Output the (X, Y) coordinate of the center of the cell containing the given text.  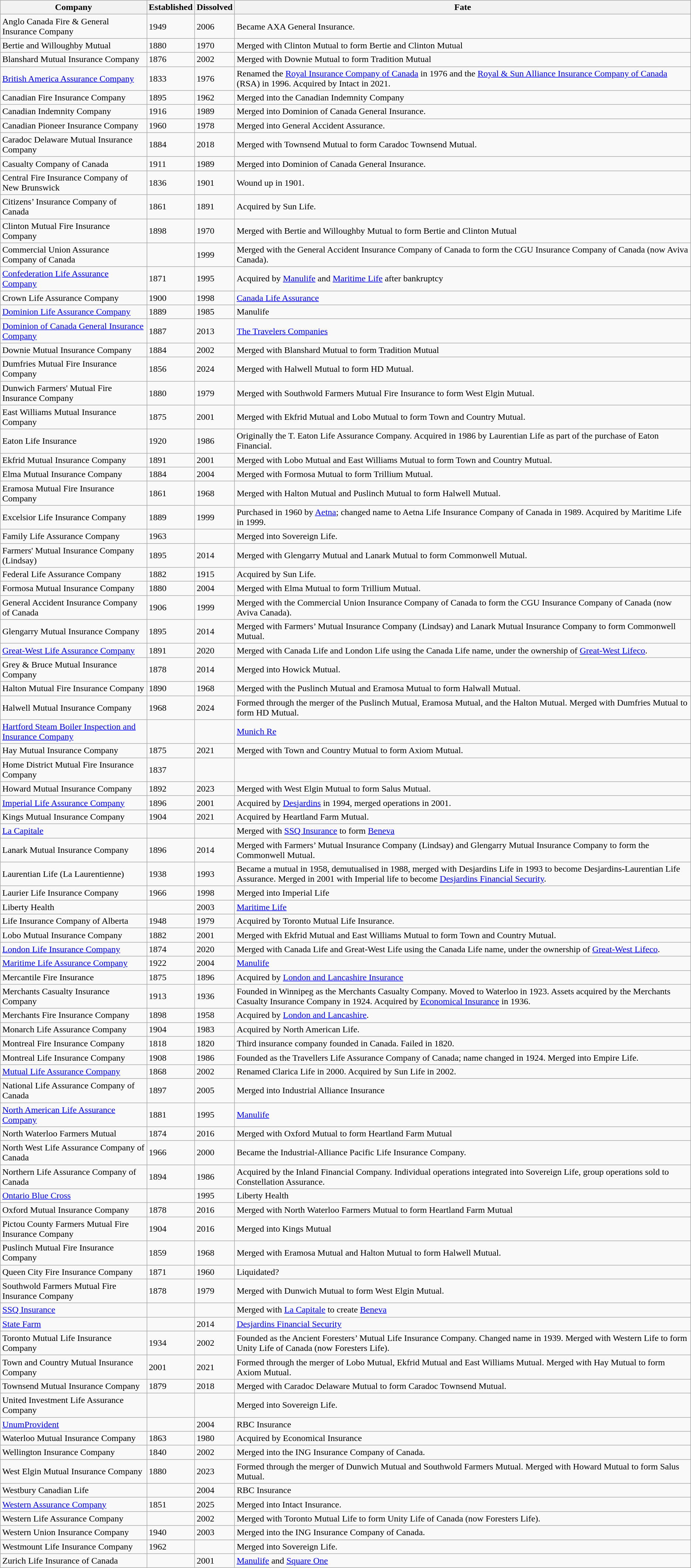
Merged into the Canadian Indemnity Company (463, 97)
Canadian Pioneer Insurance Company (74, 126)
Halton Mutual Fire Insurance Company (74, 689)
Howard Mutual Insurance Company (74, 789)
1911 (171, 164)
Merged into Imperial Life (463, 893)
National Life Assurance Company of Canada (74, 1091)
General Accident Insurance Company of Canada (74, 608)
Great-West Life Assurance Company (74, 651)
Life Insurance Company of Alberta (74, 921)
Laurentian Life (La Laurentienne) (74, 874)
The Travelers Companies (463, 331)
2013 (214, 331)
Merged with the General Accident Insurance Company of Canada to form the CGU Insurance Company of Canada (now Aviva Canada). (463, 255)
Imperial Life Assurance Company (74, 803)
1818 (171, 1043)
State Farm (74, 1324)
Casualty Company of Canada (74, 164)
1993 (214, 874)
Merged with Caradoc Delaware Mutual to form Caradoc Townsend Mutual. (463, 1386)
Lanark Mutual Insurance Company (74, 850)
Blanshard Mutual Insurance Company (74, 59)
Formed through the merger of Lobo Mutual, Ekfrid Mutual and East Williams Mutual. Merged with Hay Mutual to form Axiom Mutual. (463, 1367)
1836 (171, 182)
Wellington Insurance Company (74, 1452)
Manulife and Square One (463, 1561)
2025 (214, 1504)
Acquired by London and Lancashire Insurance (463, 977)
1958 (214, 1015)
2005 (214, 1091)
1837 (171, 769)
Excelsior Life Insurance Company (74, 517)
Lobo Mutual Insurance Company (74, 935)
Grey & Bruce Mutual Insurance Company (74, 670)
Toronto Mutual Life Insurance Company (74, 1343)
Acquired by Economical Insurance (463, 1438)
1980 (214, 1438)
1963 (171, 536)
Wound up in 1901. (463, 182)
Munich Re (463, 732)
Purchased in 1960 by Aetna; changed name to Aetna Life Insurance Company of Canada in 1989. Acquired by Maritime Life in 1999. (463, 517)
Western Life Assurance Company (74, 1519)
Westbury Canadian Life (74, 1490)
British America Assurance Company (74, 78)
Formed through the merger of the Puslinch Mutual, Eramosa Mutual, and the Halton Mutual. Merged with Dumfries Mutual to form HD Mutual. (463, 707)
Fate (463, 7)
Citizens’ Insurance Company of Canada (74, 207)
1948 (171, 921)
London Life Insurance Company (74, 949)
1901 (214, 182)
1976 (214, 78)
United Investment Life Assurance Company (74, 1405)
Zurich Life Insurance of Canada (74, 1561)
1915 (214, 574)
Merged with Elma Mutual to form Trillium Mutual. (463, 589)
Waterloo Mutual Insurance Company (74, 1438)
Eramosa Mutual Fire Insurance Company (74, 493)
Anglo Canada Fire & General Insurance Company (74, 27)
Merged with Blanshard Mutual to form Tradition Mutual (463, 350)
Clinton Mutual Fire Insurance Company (74, 230)
Queen City Fire Insurance Company (74, 1272)
Merged with Toronto Mutual Life to form Unity Life of Canada (now Foresters Life). (463, 1519)
Merged into Industrial Alliance Insurance (463, 1091)
1897 (171, 1091)
Western Assurance Company (74, 1504)
Desjardins Financial Security (463, 1324)
Acquired by North American Life. (463, 1029)
Ekfrid Mutual Insurance Company (74, 460)
1833 (171, 78)
North American Life Assurance Company (74, 1114)
1894 (171, 1177)
Bertie and Willoughby Mutual (74, 45)
Renamed Clarica Life in 2000. Acquired by Sun Life in 2002. (463, 1071)
Acquired by London and Lancashire. (463, 1015)
Merchants Fire Insurance Company (74, 1015)
1906 (171, 608)
Maritime Life (463, 907)
1900 (171, 298)
Merged into Howick Mutual. (463, 670)
East Williams Mutual Insurance Company (74, 417)
1985 (214, 312)
Dissolved (214, 7)
La Capitale (74, 831)
Farmers' Mutual Insurance Company (Lindsay) (74, 555)
Merged with North Waterloo Farmers Mutual to form Heartland Farm Mutual (463, 1210)
1892 (171, 789)
Ontario Blue Cross (74, 1196)
Western Union Insurance Company (74, 1533)
1920 (171, 441)
2000 (214, 1153)
Merged into General Accident Assurance. (463, 126)
Became AXA General Insurance. (463, 27)
Merged with Clinton Mutual to form Bertie and Clinton Mutual (463, 45)
Merged with SSQ Insurance to form Beneva (463, 831)
Acquired by Heartland Farm Mutual. (463, 817)
1863 (171, 1438)
2006 (214, 27)
Merged with Town and Country Mutual to form Axiom Mutual. (463, 751)
Originally the T. Eaton Life Assurance Company. Acquired in 1986 by Laurentian Life as part of the purchase of Eaton Financial. (463, 441)
1983 (214, 1029)
Merged with Lobo Mutual and East Williams Mutual to form Town and Country Mutual. (463, 460)
Merged with Southwold Farmers Mutual Fire Insurance to form West Elgin Mutual. (463, 393)
Acquired by the Inland Financial Company. Individual operations integrated into Sovereign Life, group operations sold to Constellation Assurance. (463, 1177)
Merged into Intact Insurance. (463, 1504)
1887 (171, 331)
Westmount Life Insurance Company (74, 1547)
Merged into Kings Mutual (463, 1229)
Merged with Glengarry Mutual and Lanark Mutual to form Commonwell Mutual. (463, 555)
Puslinch Mutual Fire Insurance Company (74, 1253)
Commercial Union Assurance Company of Canada (74, 255)
Merged with Townsend Mutual to form Caradoc Townsend Mutual. (463, 145)
Kings Mutual Insurance Company (74, 817)
Merged with Farmers’ Mutual Insurance Company (Lindsay) and Glengarry Mutual Insurance Company to form the Commonwell Mutual. (463, 850)
Merged with Farmers’ Mutual Insurance Company (Lindsay) and Lanark Mutual Insurance Company to form Commonwell Mutual. (463, 631)
Hay Mutual Insurance Company (74, 751)
1913 (171, 996)
Dominion of Canada General Insurance Company (74, 331)
West Elgin Mutual Insurance Company (74, 1472)
Federal Life Assurance Company (74, 574)
Canadian Indemnity Company (74, 111)
Confederation Life Assurance Company (74, 279)
1881 (171, 1114)
1936 (214, 996)
1938 (171, 874)
1840 (171, 1452)
UnumProvident (74, 1424)
Eaton Life Insurance (74, 441)
Merged with Downie Mutual to form Tradition Mutual (463, 59)
Dumfries Mutual Fire Insurance Company (74, 369)
Merged with the Commercial Union Insurance Company of Canada to form the CGU Insurance Company of Canada (now Aviva Canada). (463, 608)
Company (74, 7)
Merged with Ekfrid Mutual and East Williams Mutual to form Town and Country Mutual. (463, 935)
Liquidated? (463, 1272)
Merged with Halton Mutual and Puslinch Mutual to form Halwell Mutual. (463, 493)
Mutual Life Assurance Company (74, 1071)
Glengarry Mutual Insurance Company (74, 631)
Merged with Canada Life and London Life using the Canada Life name, under the ownership of Great-West Lifeco. (463, 651)
Formosa Mutual Insurance Company (74, 589)
Home District Mutual Fire Insurance Company (74, 769)
Downie Mutual Insurance Company (74, 350)
Canada Life Assurance (463, 298)
Merged with Dunwich Mutual to form West Elgin Mutual. (463, 1291)
Merchants Casualty Insurance Company (74, 996)
Acquired by Toronto Mutual Life Insurance. (463, 921)
Northern Life Assurance Company of Canada (74, 1177)
1978 (214, 126)
Formed through the merger of Dunwich Mutual and Southwold Farmers Mutual. Merged with Howard Mutual to form Salus Mutual. (463, 1472)
Merged with West Elgin Mutual to form Salus Mutual. (463, 789)
Merged with Oxford Mutual to form Heartland Farm Mutual (463, 1134)
1879 (171, 1386)
Merged with the Puslinch Mutual and Eramosa Mutual to form Halwall Mutual. (463, 689)
Pictou County Farmers Mutual Fire Insurance Company (74, 1229)
Mercantile Fire Insurance (74, 977)
1940 (171, 1533)
1908 (171, 1057)
1851 (171, 1504)
Acquired by Manulife and Maritime Life after bankruptcy (463, 279)
Montreal Fire Insurance Company (74, 1043)
Acquired by Desjardins in 1994, merged operations in 2001. (463, 803)
1949 (171, 27)
Merged with Bertie and Willoughby Mutual to form Bertie and Clinton Mutual (463, 230)
Halwell Mutual Insurance Company (74, 707)
Caradoc Delaware Mutual Insurance Company (74, 145)
North West Life Assurance Company of Canada (74, 1153)
Established (171, 7)
Third insurance company founded in Canada. Failed in 1820. (463, 1043)
Laurier Life Insurance Company (74, 893)
Townsend Mutual Insurance Company (74, 1386)
Crown Life Assurance Company (74, 298)
1890 (171, 689)
Merged with Halwell Mutual to form HD Mutual. (463, 369)
Merged with Eramosa Mutual and Halton Mutual to form Halwell Mutual. (463, 1253)
1820 (214, 1043)
North Waterloo Farmers Mutual (74, 1134)
Central Fire Insurance Company of New Brunswick (74, 182)
Family Life Assurance Company (74, 536)
Merged with Formosa Mutual to form Trillium Mutual. (463, 474)
Hartford Steam Boiler Inspection and Insurance Company (74, 732)
Dunwich Farmers' Mutual Fire Insurance Company (74, 393)
1876 (171, 59)
Monarch Life Assurance Company (74, 1029)
1859 (171, 1253)
Became the Industrial-Alliance Pacific Life Insurance Company. (463, 1153)
Merged with Ekfrid Mutual and Lobo Mutual to form Town and Country Mutual. (463, 417)
Oxford Mutual Insurance Company (74, 1210)
1934 (171, 1343)
Canadian Fire Insurance Company (74, 97)
1868 (171, 1071)
SSQ Insurance (74, 1310)
Merged with La Capitale to create Beneva (463, 1310)
Dominion Life Assurance Company (74, 312)
Town and Country Mutual Insurance Company (74, 1367)
Southwold Farmers Mutual Fire Insurance Company (74, 1291)
Merged with Canada Life and Great-West Life using the Canada Life name, under the ownership of Great-West Lifeco. (463, 949)
Montreal Life Insurance Company (74, 1057)
1856 (171, 369)
1916 (171, 111)
Maritime Life Assurance Company (74, 963)
1922 (171, 963)
Founded as the Travellers Life Assurance Company of Canada; name changed in 1924. Merged into Empire Life. (463, 1057)
Elma Mutual Insurance Company (74, 474)
